Pinpoint the cell where the given text exists, returning its (X, Y) midpoint coordinate. 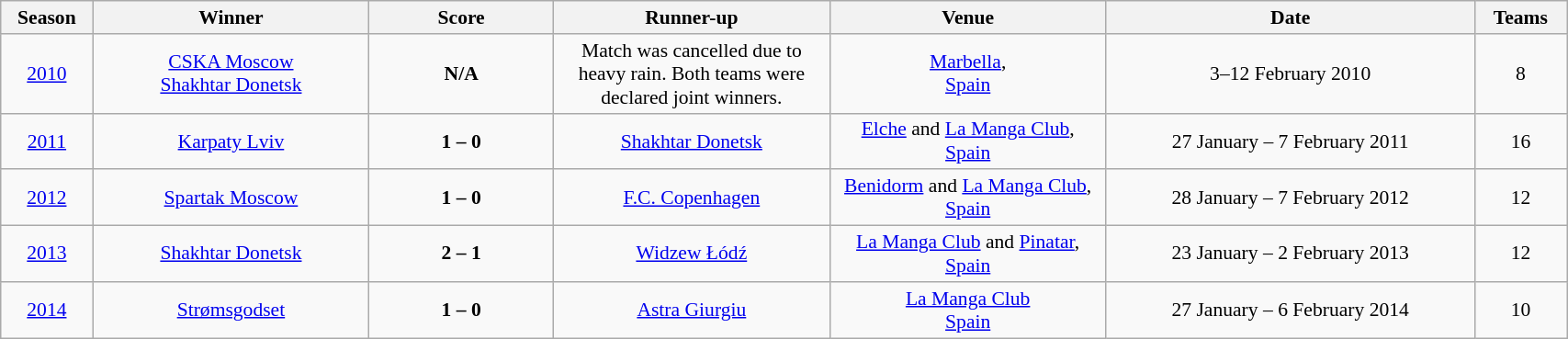
27 January – 7 February 2011 (1290, 141)
Benidorm and La Manga Club,Spain (968, 198)
2013 (47, 254)
Score (461, 17)
8 (1520, 73)
27 January – 6 February 2014 (1290, 311)
10 (1520, 311)
Strømsgodset (231, 311)
Widzew Łódź (691, 254)
Teams (1520, 17)
F.C. Copenhagen (691, 198)
2 – 1 (461, 254)
Karpaty Lviv (231, 141)
Spartak Moscow (231, 198)
Match was cancelled due to heavy rain. Both teams were declared joint winners. (691, 73)
23 January – 2 February 2013 (1290, 254)
La Manga Club and Pinatar,Spain (968, 254)
16 (1520, 141)
Venue (968, 17)
Runner-up (691, 17)
Winner (231, 17)
Elche and La Manga Club,Spain (968, 141)
2011 (47, 141)
Astra Giurgiu (691, 311)
Season (47, 17)
Date (1290, 17)
N/A (461, 73)
3–12 February 2010 (1290, 73)
2010 (47, 73)
Marbella,Spain (968, 73)
2012 (47, 198)
2014 (47, 311)
CSKA Moscow Shakhtar Donetsk (231, 73)
La Manga ClubSpain (968, 311)
28 January – 7 February 2012 (1290, 198)
